Locate the cell with the specified text and output its (X, Y) center coordinate. 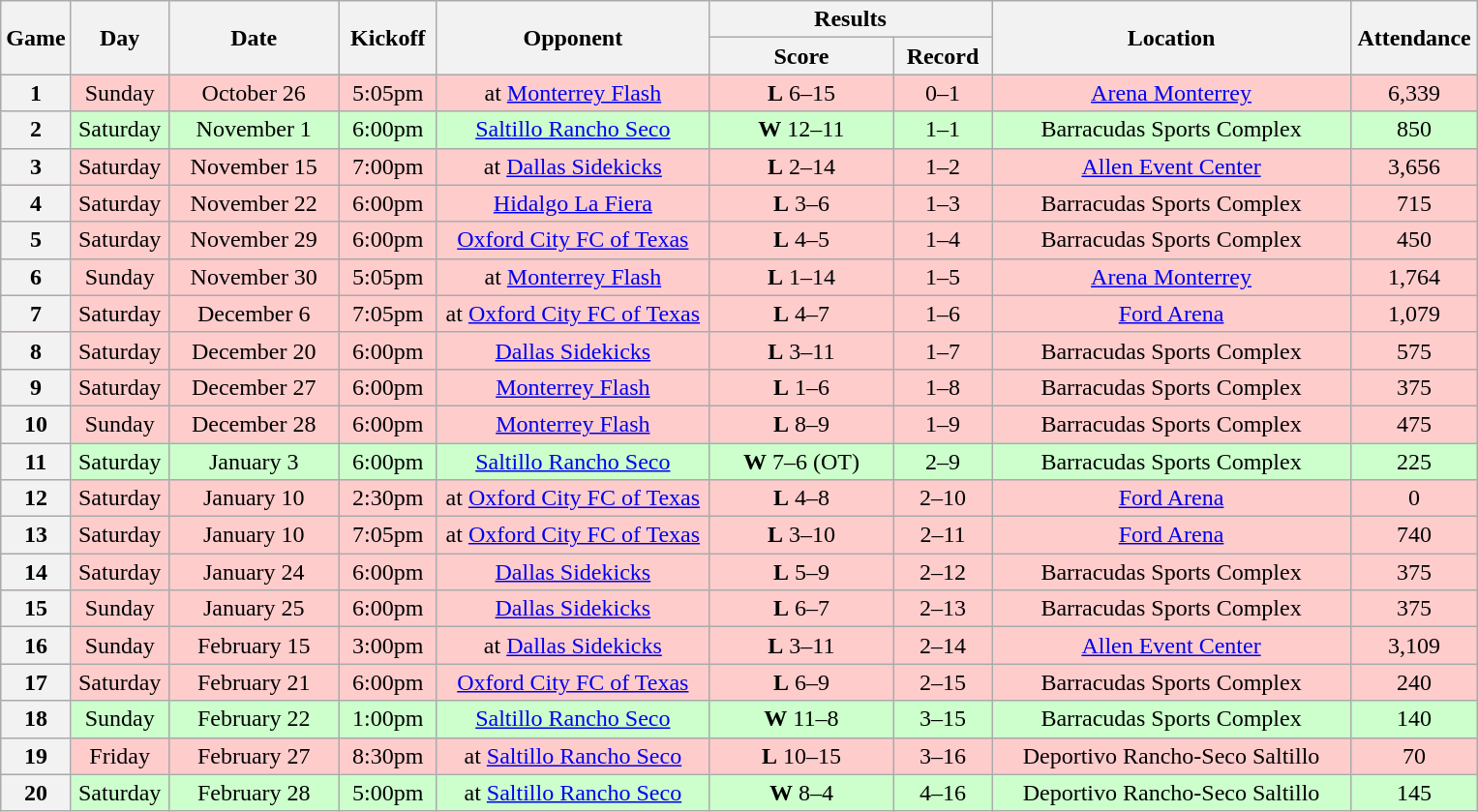
9 (36, 387)
Friday (120, 756)
December 6 (254, 314)
1–2 (943, 166)
11 (36, 462)
L 1–6 (801, 387)
2–13 (943, 609)
February 27 (254, 756)
L 4–8 (801, 498)
January 25 (254, 609)
2 (36, 130)
2–15 (943, 682)
2–12 (943, 572)
November 30 (254, 277)
19 (36, 756)
6 (36, 277)
1–4 (943, 240)
1–5 (943, 277)
February 28 (254, 793)
2–9 (943, 462)
December 20 (254, 350)
W 8–4 (801, 793)
3–15 (943, 719)
L 6–9 (801, 682)
1:00pm (387, 719)
January 3 (254, 462)
L 3–6 (801, 203)
7:00pm (387, 166)
February 22 (254, 719)
2–10 (943, 498)
February 21 (254, 682)
3,656 (1415, 166)
November 22 (254, 203)
18 (36, 719)
November 1 (254, 130)
Opponent (573, 38)
December 27 (254, 387)
850 (1415, 130)
15 (36, 609)
0–1 (943, 93)
3 (36, 166)
Attendance (1415, 38)
715 (1415, 203)
L 4–7 (801, 314)
2–14 (943, 646)
145 (1415, 793)
1,079 (1415, 314)
November 15 (254, 166)
January 24 (254, 572)
1–1 (943, 130)
16 (36, 646)
Hidalgo La Fiera (573, 203)
12 (36, 498)
5:00pm (387, 793)
L 1–14 (801, 277)
70 (1415, 756)
8:30pm (387, 756)
3,109 (1415, 646)
W 11–8 (801, 719)
October 26 (254, 93)
2:30pm (387, 498)
L 8–9 (801, 424)
14 (36, 572)
450 (1415, 240)
0 (1415, 498)
L 2–14 (801, 166)
Record (943, 56)
3–16 (943, 756)
December 28 (254, 424)
Score (801, 56)
February 15 (254, 646)
1 (36, 93)
Date (254, 38)
3:00pm (387, 646)
13 (36, 535)
Kickoff (387, 38)
240 (1415, 682)
W 7–6 (OT) (801, 462)
4–16 (943, 793)
4 (36, 203)
2–11 (943, 535)
L 6–15 (801, 93)
7 (36, 314)
Location (1171, 38)
740 (1415, 535)
10 (36, 424)
L 6–7 (801, 609)
L 3–10 (801, 535)
475 (1415, 424)
L 10–15 (801, 756)
1–8 (943, 387)
1–7 (943, 350)
5 (36, 240)
20 (36, 793)
Game (36, 38)
L 4–5 (801, 240)
Results (850, 19)
140 (1415, 719)
1,764 (1415, 277)
575 (1415, 350)
1–9 (943, 424)
6,339 (1415, 93)
W 12–11 (801, 130)
8 (36, 350)
Day (120, 38)
1–6 (943, 314)
November 29 (254, 240)
1–3 (943, 203)
225 (1415, 462)
17 (36, 682)
L 5–9 (801, 572)
